Identify which cell holds the provided text, then report its (X, Y) central coordinate. 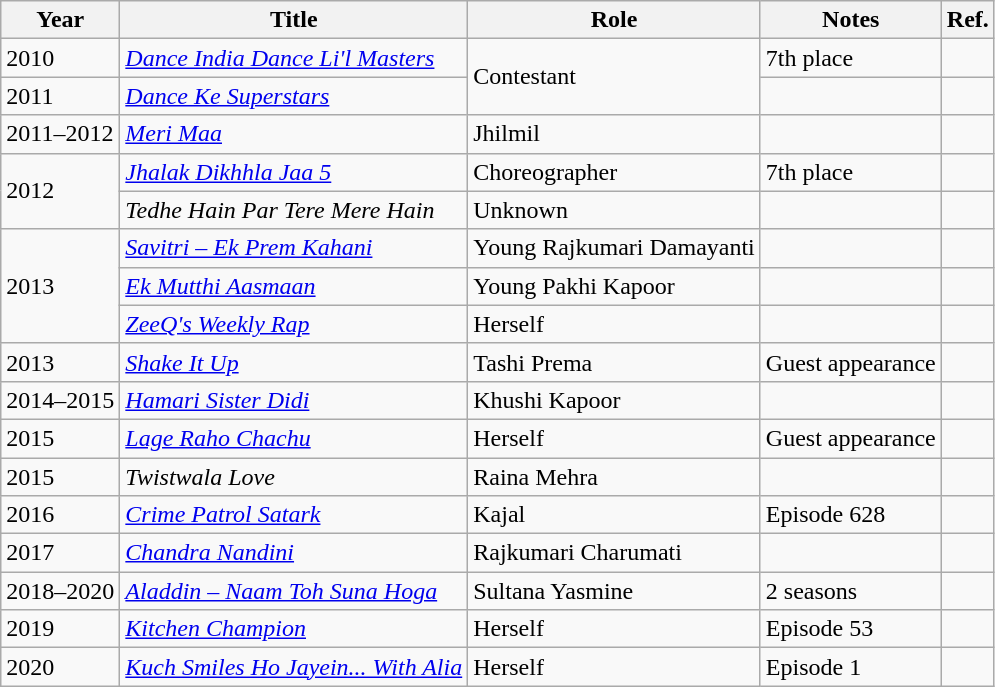
2016 (60, 515)
Year (60, 20)
Raina Mehra (614, 477)
Aladdin – Naam Toh Suna Hoga (294, 591)
ZeeQ's Weekly Rap (294, 324)
Lage Raho Chachu (294, 438)
Chandra Nandini (294, 553)
Rajkumari Charumati (614, 553)
Young Pakhi Kapoor (614, 286)
Contestant (614, 77)
Savitri – Ek Prem Kahani (294, 248)
2011 (60, 96)
Ek Mutthi Aasmaan (294, 286)
2012 (60, 191)
Kitchen Champion (294, 629)
Twistwala Love (294, 477)
Episode 53 (850, 629)
Khushi Kapoor (614, 400)
2010 (60, 58)
2014–2015 (60, 400)
Episode 628 (850, 515)
Unknown (614, 210)
Hamari Sister Didi (294, 400)
Ref. (968, 20)
Choreographer (614, 172)
Episode 1 (850, 667)
2019 (60, 629)
Jhalak Dikhhla Jaa 5 (294, 172)
Tedhe Hain Par Tere Mere Hain (294, 210)
Jhilmil (614, 134)
2017 (60, 553)
Kuch Smiles Ho Jayein... With Alia (294, 667)
Dance Ke Superstars (294, 96)
Tashi Prema (614, 362)
Young Rajkumari Damayanti (614, 248)
Dance India Dance Li'l Masters (294, 58)
Notes (850, 20)
Title (294, 20)
2018–2020 (60, 591)
Crime Patrol Satark (294, 515)
2011–2012 (60, 134)
Meri Maa (294, 134)
2020 (60, 667)
Sultana Yasmine (614, 591)
Shake It Up (294, 362)
Kajal (614, 515)
2 seasons (850, 591)
Role (614, 20)
